Determine the [X, Y] coordinate at the center of the cell enclosing the given text.  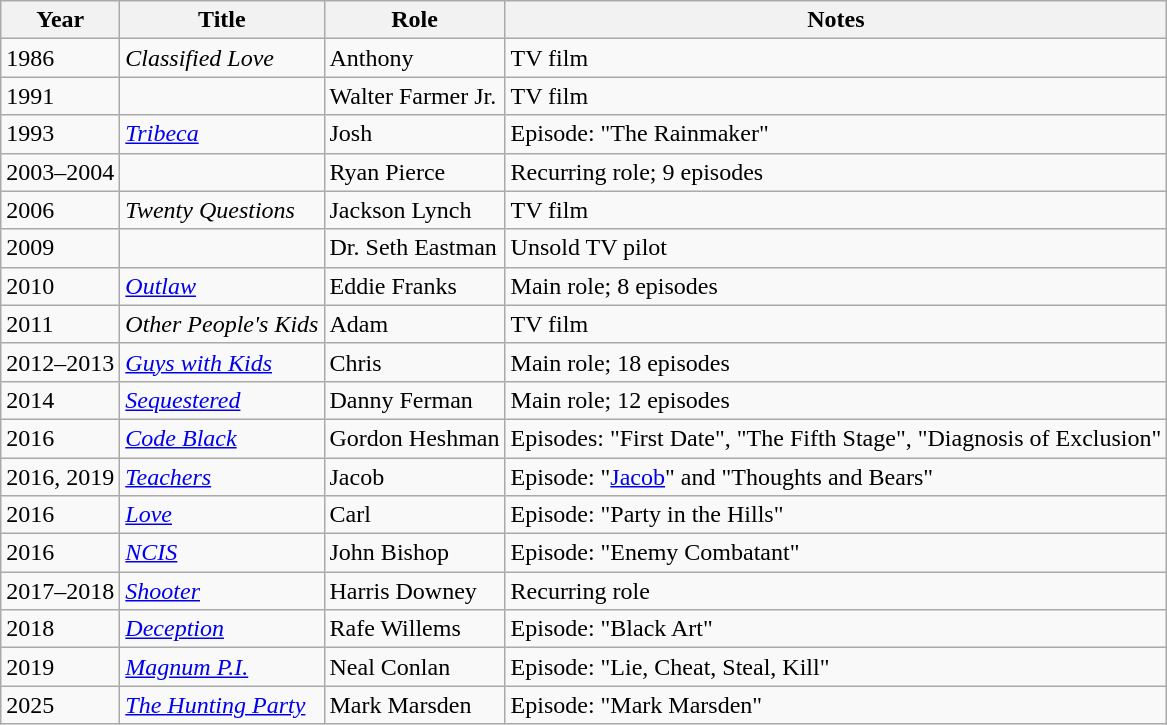
Sequestered [222, 400]
Anthony [414, 58]
Magnum P.I. [222, 667]
1993 [60, 134]
Episode: "The Rainmaker" [836, 134]
Unsold TV pilot [836, 248]
Chris [414, 362]
1986 [60, 58]
John Bishop [414, 553]
Mark Marsden [414, 705]
2012–2013 [60, 362]
Recurring role; 9 episodes [836, 172]
Jackson Lynch [414, 210]
Twenty Questions [222, 210]
Josh [414, 134]
Shooter [222, 591]
Neal Conlan [414, 667]
NCIS [222, 553]
2009 [60, 248]
2003–2004 [60, 172]
2014 [60, 400]
2019 [60, 667]
Episode: "Black Art" [836, 629]
Main role; 12 episodes [836, 400]
Notes [836, 20]
Episode: "Enemy Combatant" [836, 553]
Title [222, 20]
Ryan Pierce [414, 172]
Year [60, 20]
Jacob [414, 477]
Teachers [222, 477]
Episode: "Jacob" and "Thoughts and Bears" [836, 477]
Dr. Seth Eastman [414, 248]
2011 [60, 324]
2016, 2019 [60, 477]
Role [414, 20]
Main role; 8 episodes [836, 286]
Tribeca [222, 134]
Carl [414, 515]
Recurring role [836, 591]
The Hunting Party [222, 705]
2025 [60, 705]
Other People's Kids [222, 324]
Outlaw [222, 286]
Episode: "Party in the Hills" [836, 515]
Main role; 18 episodes [836, 362]
Harris Downey [414, 591]
Deception [222, 629]
Episode: "Mark Marsden" [836, 705]
Gordon Heshman [414, 438]
Code Black [222, 438]
Episode: "Lie, Cheat, Steal, Kill" [836, 667]
Eddie Franks [414, 286]
2006 [60, 210]
2017–2018 [60, 591]
2010 [60, 286]
Rafe Willems [414, 629]
Danny Ferman [414, 400]
Guys with Kids [222, 362]
Classified Love [222, 58]
Episodes: "First Date", "The Fifth Stage", "Diagnosis of Exclusion" [836, 438]
Love [222, 515]
Adam [414, 324]
2018 [60, 629]
Walter Farmer Jr. [414, 96]
1991 [60, 96]
